Output the (x, y) coordinate of the center of the cell containing the given text.  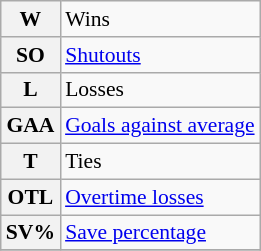
OTL (30, 197)
Goals against average (160, 126)
SV% (30, 233)
Wins (160, 19)
T (30, 162)
SO (30, 55)
Losses (160, 90)
L (30, 90)
Overtime losses (160, 197)
Save percentage (160, 233)
W (30, 19)
Shutouts (160, 55)
Ties (160, 162)
GAA (30, 126)
